Find where the given text appears and provide that cell's center as (x, y) coordinate. 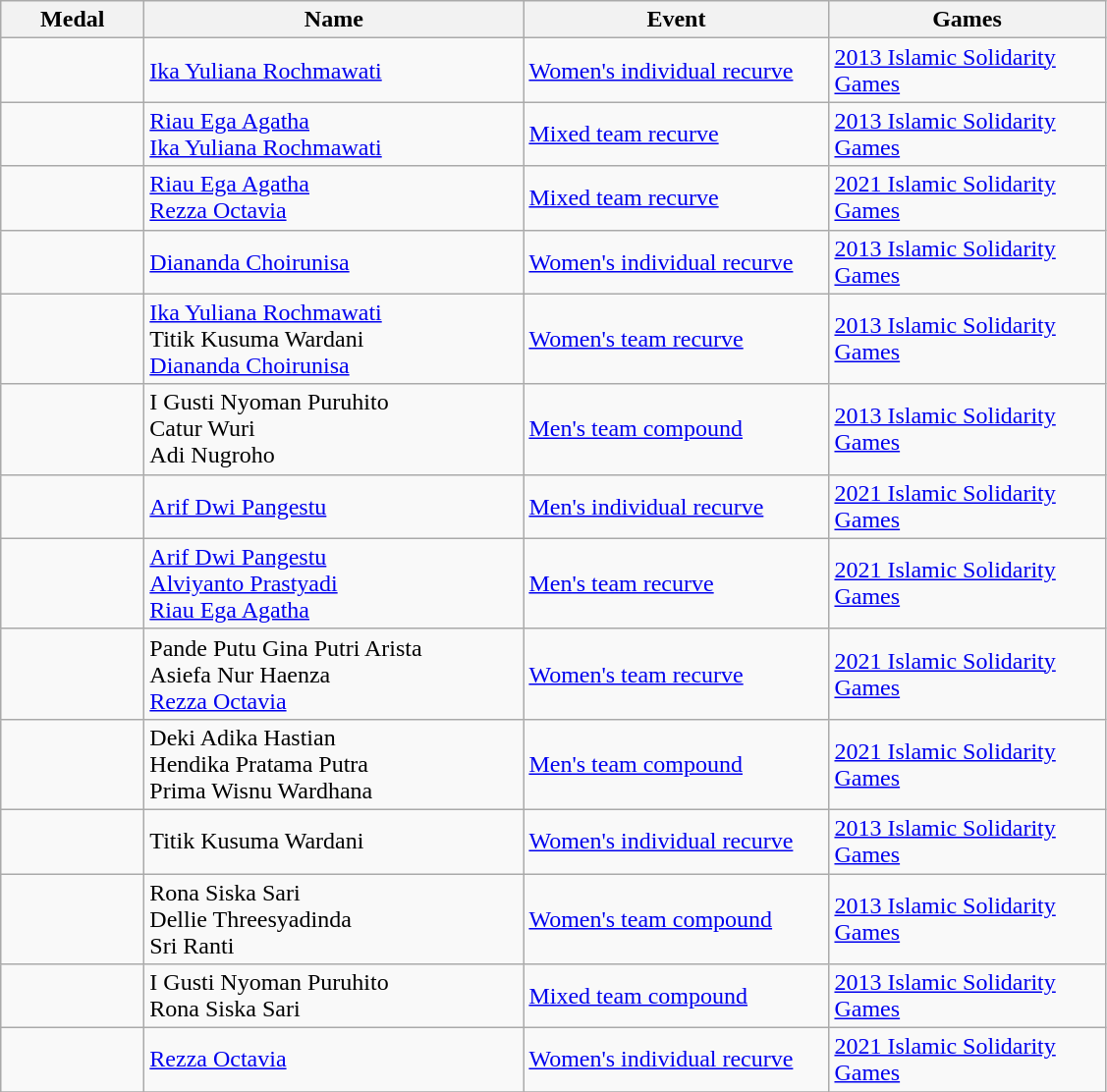
I Gusti Nyoman PuruhitoCatur WuriAdi Nugroho (334, 429)
Rona Siska SariDellie ThreesyadindaSri Ranti (334, 919)
Ika Yuliana Rochmawati (334, 71)
Men's individual recurve (676, 507)
Games (967, 20)
Event (676, 20)
Women's team compound (676, 919)
Riau Ega AgathaIka Yuliana Rochmawati (334, 134)
Diananda Choirunisa (334, 261)
Medal (73, 20)
Deki Adika HastianHendika Pratama PutraPrima Wisnu Wardhana (334, 764)
Titik Kusuma Wardani (334, 841)
I Gusti Nyoman PuruhitoRona Siska Sari (334, 996)
Arif Dwi Pangestu (334, 507)
Mixed team compound (676, 996)
Rezza Octavia (334, 1061)
Arif Dwi PangestuAlviyanto PrastyadiRiau Ega Agatha (334, 583)
Riau Ega AgathaRezza Octavia (334, 198)
Name (334, 20)
Pande Putu Gina Putri AristaAsiefa Nur HaenzaRezza Octavia (334, 674)
Men's team recurve (676, 583)
Ika Yuliana RochmawatiTitik Kusuma WardaniDiananda Choirunisa (334, 339)
